From the cell containing the given text, extract its center point as [x, y] coordinate. 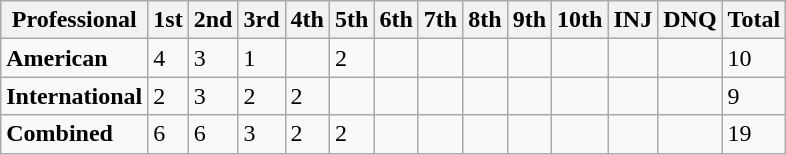
INJ [633, 20]
10th [580, 20]
8th [485, 20]
4th [307, 20]
DNQ [690, 20]
1 [262, 58]
Professional [74, 20]
3rd [262, 20]
9 [754, 96]
9th [529, 20]
7th [440, 20]
10 [754, 58]
6th [396, 20]
American [74, 58]
5th [351, 20]
2nd [213, 20]
1st [168, 20]
Total [754, 20]
Combined [74, 134]
19 [754, 134]
International [74, 96]
4 [168, 58]
